Return the (X, Y) coordinate for the center point of the cell that contains the specified text.  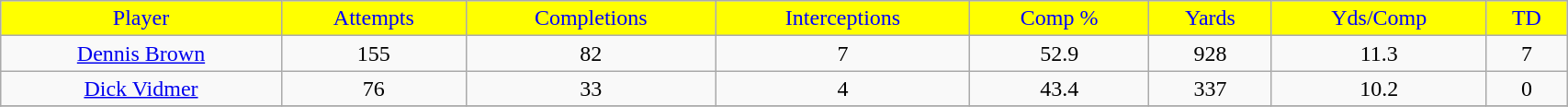
0 (1527, 89)
Yards (1210, 18)
TD (1527, 18)
928 (1210, 53)
Interceptions (843, 18)
Comp % (1059, 18)
Yds/Comp (1379, 18)
33 (591, 89)
155 (373, 53)
337 (1210, 89)
4 (843, 89)
43.4 (1059, 89)
Completions (591, 18)
10.2 (1379, 89)
Dennis Brown (141, 53)
Attempts (373, 18)
Dick Vidmer (141, 89)
11.3 (1379, 53)
Player (141, 18)
82 (591, 53)
76 (373, 89)
52.9 (1059, 53)
